Extract the [x, y] coordinate from the center of the cell holding the provided text.  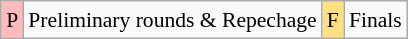
Finals [376, 20]
F [333, 20]
P [12, 20]
Preliminary rounds & Repechage [172, 20]
